Capture the cell that displays the provided text and extract its [x, y] central coordinate. 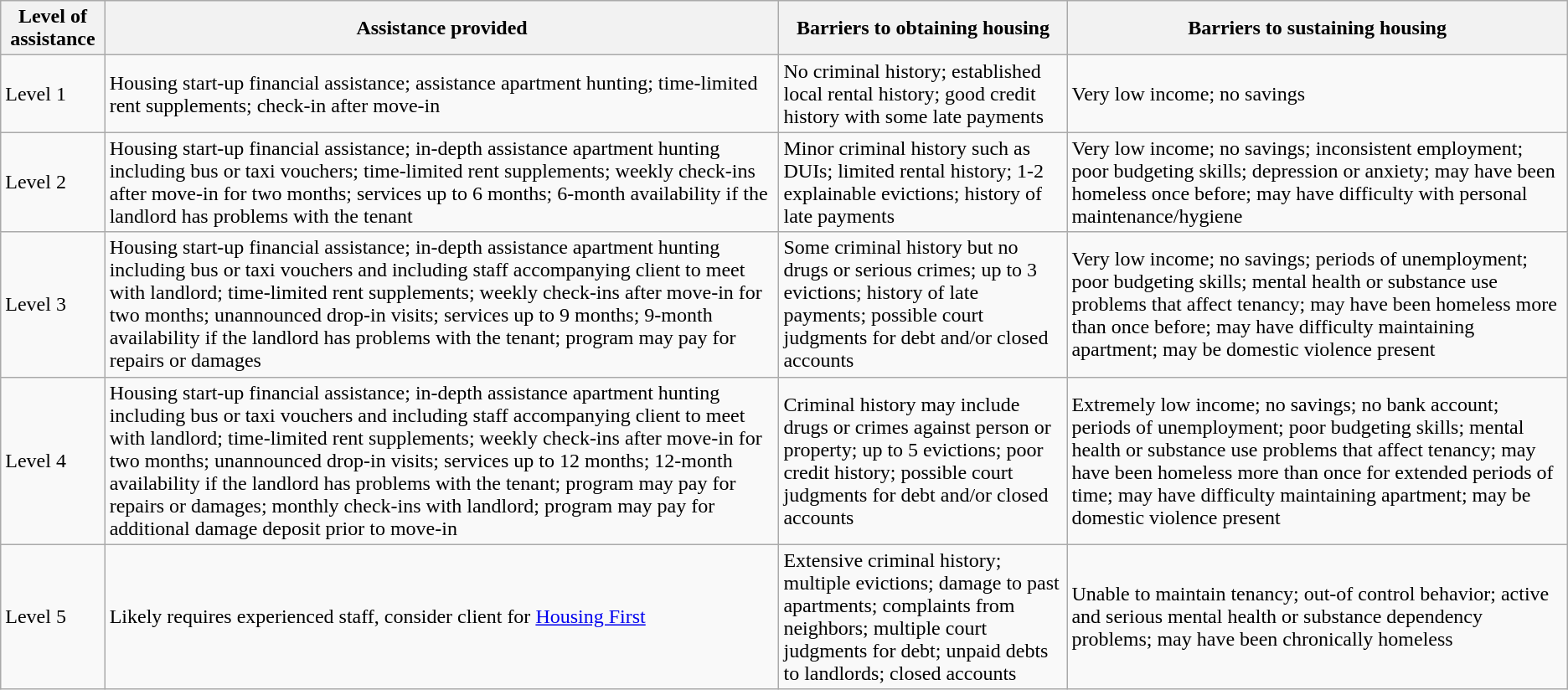
Likely requires experienced staff, consider client for Housing First [442, 616]
Very low income; no savings [1317, 94]
Level of assistance [53, 28]
No criminal history; established local rental history; good credit history with some late payments [923, 94]
Level 1 [53, 94]
Level 4 [53, 461]
Level 5 [53, 616]
Barriers to sustaining housing [1317, 28]
Level 2 [53, 183]
Housing start-up financial assistance; assistance apartment hunting; time-limited rent supplements; check-in after move-in [442, 94]
Assistance provided [442, 28]
Minor criminal history such as DUIs; limited rental history; 1-2 explainable evictions; history of late payments [923, 183]
Barriers to obtaining housing [923, 28]
Level 3 [53, 305]
